Return [x, y] of the center of cell containing provided text 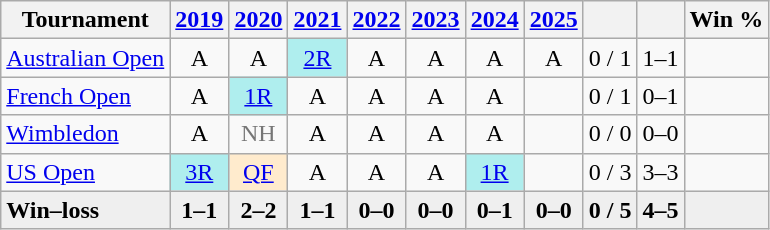
2021 [318, 20]
Win % [726, 20]
0 / 3 [610, 172]
Wimbledon [86, 134]
Australian Open [86, 58]
NH [258, 134]
Win–loss [86, 210]
QF [258, 172]
2R [318, 58]
2019 [200, 20]
0 / 0 [610, 134]
0 / 5 [610, 210]
Tournament [86, 20]
2020 [258, 20]
2023 [436, 20]
3R [200, 172]
2–2 [258, 210]
3–3 [660, 172]
French Open [86, 96]
US Open [86, 172]
2025 [554, 20]
4–5 [660, 210]
2022 [376, 20]
2024 [494, 20]
